Extract the (X, Y) coordinate from the center of the cell holding the provided text.  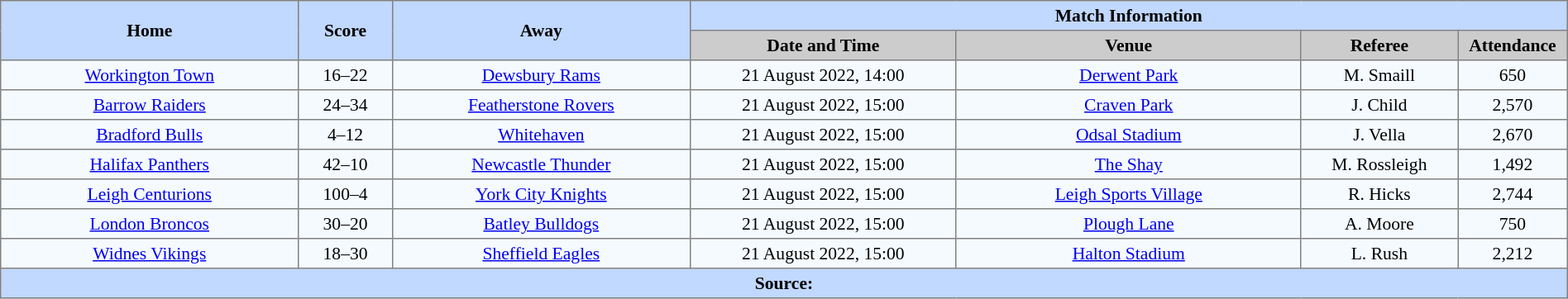
Halton Stadium (1128, 254)
J. Child (1379, 105)
A. Moore (1379, 224)
Leigh Centurions (150, 194)
Venue (1128, 45)
650 (1513, 75)
Derwent Park (1128, 75)
4–12 (346, 135)
2,670 (1513, 135)
Halifax Panthers (150, 164)
J. Vella (1379, 135)
Leigh Sports Village (1128, 194)
Odsal Stadium (1128, 135)
18–30 (346, 254)
L. Rush (1379, 254)
M. Rossleigh (1379, 164)
York City Knights (541, 194)
Plough Lane (1128, 224)
Newcastle Thunder (541, 164)
42–10 (346, 164)
100–4 (346, 194)
R. Hicks (1379, 194)
Referee (1379, 45)
750 (1513, 224)
16–22 (346, 75)
Attendance (1513, 45)
Away (541, 31)
Match Information (1128, 16)
The Shay (1128, 164)
Barrow Raiders (150, 105)
Featherstone Rovers (541, 105)
Batley Bulldogs (541, 224)
Home (150, 31)
Source: (784, 283)
London Broncos (150, 224)
2,212 (1513, 254)
Sheffield Eagles (541, 254)
2,744 (1513, 194)
Whitehaven (541, 135)
M. Smaill (1379, 75)
Score (346, 31)
2,570 (1513, 105)
24–34 (346, 105)
Widnes Vikings (150, 254)
Date and Time (823, 45)
Workington Town (150, 75)
Craven Park (1128, 105)
Dewsbury Rams (541, 75)
21 August 2022, 14:00 (823, 75)
1,492 (1513, 164)
30–20 (346, 224)
Bradford Bulls (150, 135)
